From the cell containing the given text, extract its center point as (X, Y) coordinate. 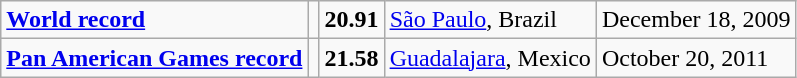
20.91 (352, 20)
World record (154, 20)
21.58 (352, 58)
São Paulo, Brazil (490, 20)
Guadalajara, Mexico (490, 58)
December 18, 2009 (696, 20)
Pan American Games record (154, 58)
October 20, 2011 (696, 58)
